For the text-containing cell, return its midpoint in (X, Y) coordinate format. 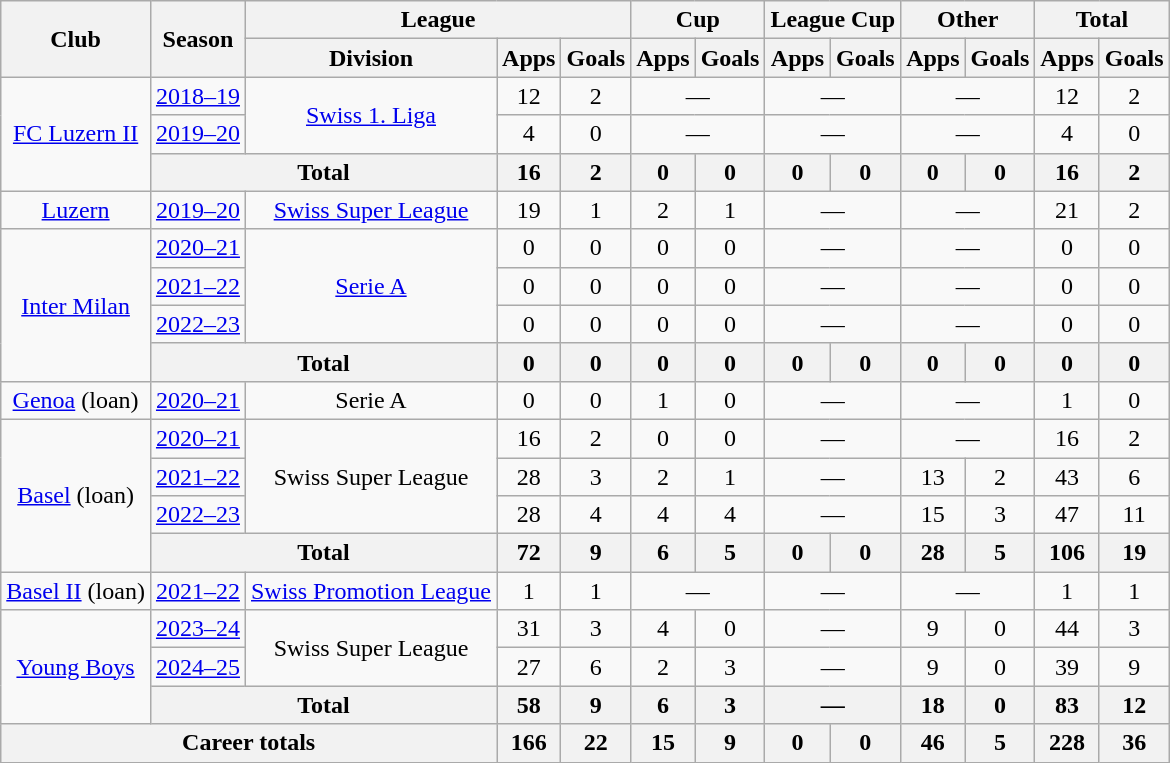
Inter Milan (76, 305)
Season (198, 39)
Swiss 1. Liga (370, 115)
Cup (698, 20)
83 (1067, 705)
106 (1067, 553)
Luzern (76, 210)
Genoa (loan) (76, 400)
2024–25 (198, 667)
31 (529, 629)
2018–19 (198, 96)
FC Luzern II (76, 134)
43 (1067, 477)
228 (1067, 743)
18 (933, 705)
13 (933, 477)
League Cup (833, 20)
Swiss Promotion League (370, 591)
39 (1067, 667)
21 (1067, 210)
47 (1067, 515)
22 (596, 743)
44 (1067, 629)
11 (1134, 515)
Basel II (loan) (76, 591)
36 (1134, 743)
Basel (loan) (76, 495)
League (438, 20)
46 (933, 743)
27 (529, 667)
58 (529, 705)
2023–24 (198, 629)
Division (370, 58)
72 (529, 553)
Other (968, 20)
Young Boys (76, 667)
Club (76, 39)
Career totals (249, 743)
166 (529, 743)
